Extract the (x, y) coordinate from the center of the cell holding the provided text.  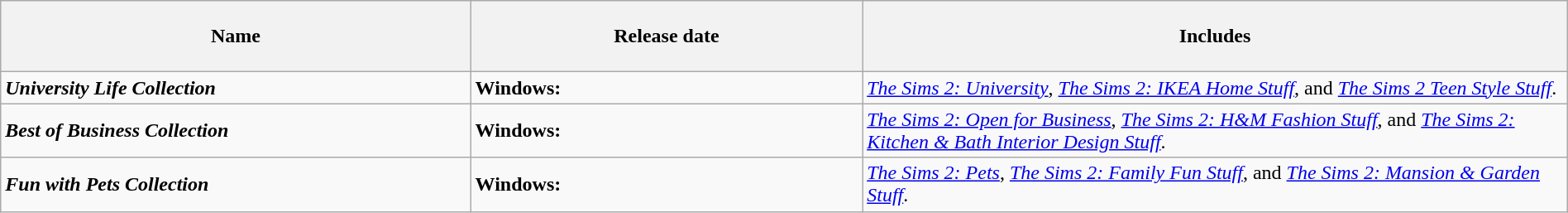
Name (236, 36)
Release date (667, 36)
Fun with Pets Collection (236, 184)
The Sims 2: Pets, The Sims 2: Family Fun Stuff, and The Sims 2: Mansion & Garden Stuff. (1216, 184)
University Life Collection (236, 88)
The Sims 2: University, The Sims 2: IKEA Home Stuff, and The Sims 2 Teen Style Stuff. (1216, 88)
The Sims 2: Open for Business, The Sims 2: H&M Fashion Stuff, and The Sims 2: Kitchen & Bath Interior Design Stuff. (1216, 131)
Best of Business Collection (236, 131)
Includes (1216, 36)
